Scan for the cell matching the given text and deliver its (x, y) coordinate at center. 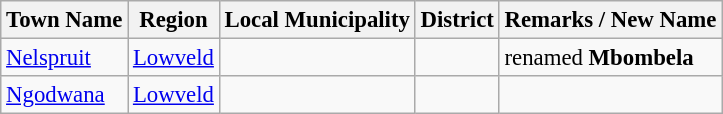
renamed Mbombela (610, 58)
Local Municipality (317, 20)
District (457, 20)
Town Name (64, 20)
Nelspruit (64, 58)
Remarks / New Name (610, 20)
Region (174, 20)
Ngodwana (64, 95)
